For the text-containing cell, return its midpoint in (X, Y) coordinate format. 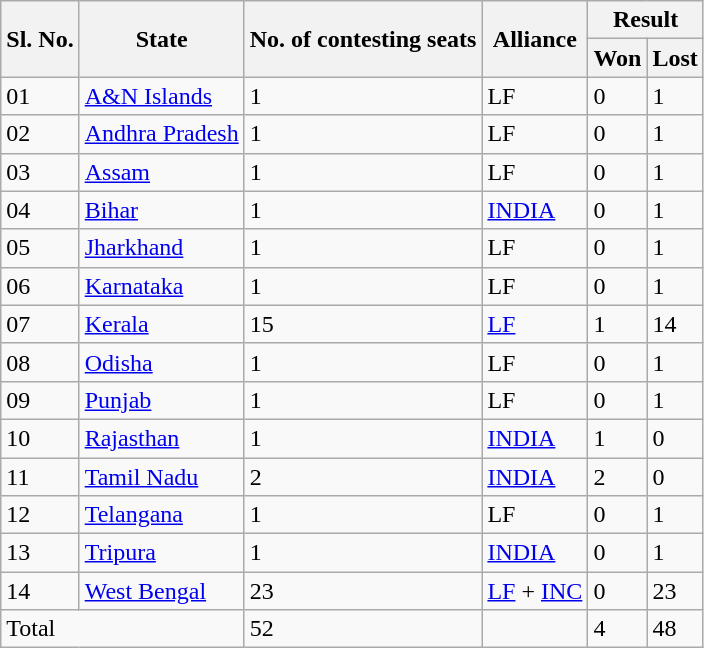
Bihar (162, 210)
Tripura (162, 553)
Telangana (162, 515)
Andhra Pradesh (162, 134)
02 (40, 134)
Punjab (162, 400)
05 (40, 248)
10 (40, 438)
09 (40, 400)
Won (618, 58)
48 (675, 629)
LF + INC (535, 591)
15 (363, 324)
13 (40, 553)
Jharkhand (162, 248)
08 (40, 362)
12 (40, 515)
4 (618, 629)
State (162, 39)
Alliance (535, 39)
West Bengal (162, 591)
Sl. No. (40, 39)
Lost (675, 58)
Odisha (162, 362)
A&N Islands (162, 96)
Karnataka (162, 286)
52 (363, 629)
Tamil Nadu (162, 477)
Assam (162, 172)
07 (40, 324)
Kerala (162, 324)
Result (646, 20)
Total (122, 629)
04 (40, 210)
03 (40, 172)
01 (40, 96)
11 (40, 477)
No. of contesting seats (363, 39)
Rajasthan (162, 438)
06 (40, 286)
